Return the [x, y] coordinate for the center point of the cell that contains the specified text.  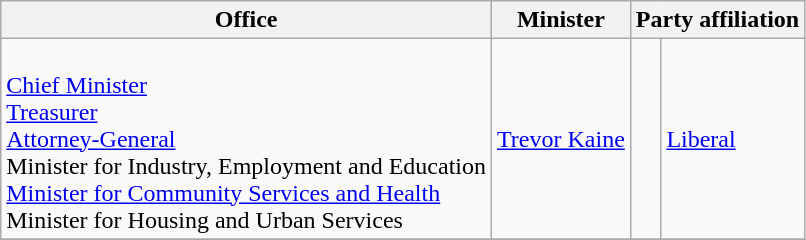
Office [246, 20]
Liberal [733, 139]
Minister [562, 20]
Party affiliation [717, 20]
Trevor Kaine [562, 139]
